Find where the given text appears and provide that cell's center as (X, Y) coordinate. 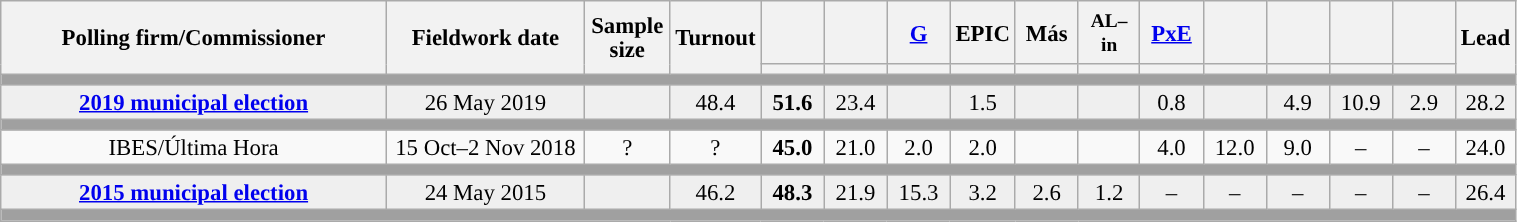
EPIC (982, 32)
12.0 (1234, 148)
Polling firm/Commissioner (194, 38)
1.5 (982, 102)
PxE (1172, 32)
46.2 (716, 194)
G (918, 32)
24.0 (1485, 148)
2.6 (1046, 194)
51.6 (792, 102)
15 Oct–2 Nov 2018 (485, 148)
45.0 (792, 148)
2.9 (1424, 102)
23.4 (856, 102)
21.9 (856, 194)
2015 municipal election (194, 194)
Más (1046, 32)
Lead (1485, 38)
48.3 (792, 194)
4.0 (1172, 148)
Fieldwork date (485, 38)
21.0 (856, 148)
Sample size (627, 38)
26 May 2019 (485, 102)
26.4 (1485, 194)
10.9 (1360, 102)
24 May 2015 (485, 194)
Turnout (716, 38)
4.9 (1298, 102)
0.8 (1172, 102)
1.2 (1109, 194)
48.4 (716, 102)
28.2 (1485, 102)
15.3 (918, 194)
IBES/Última Hora (194, 148)
9.0 (1298, 148)
3.2 (982, 194)
2019 municipal election (194, 102)
AL–in (1109, 32)
